Identify which cell holds the provided text, then report its [X, Y] central coordinate. 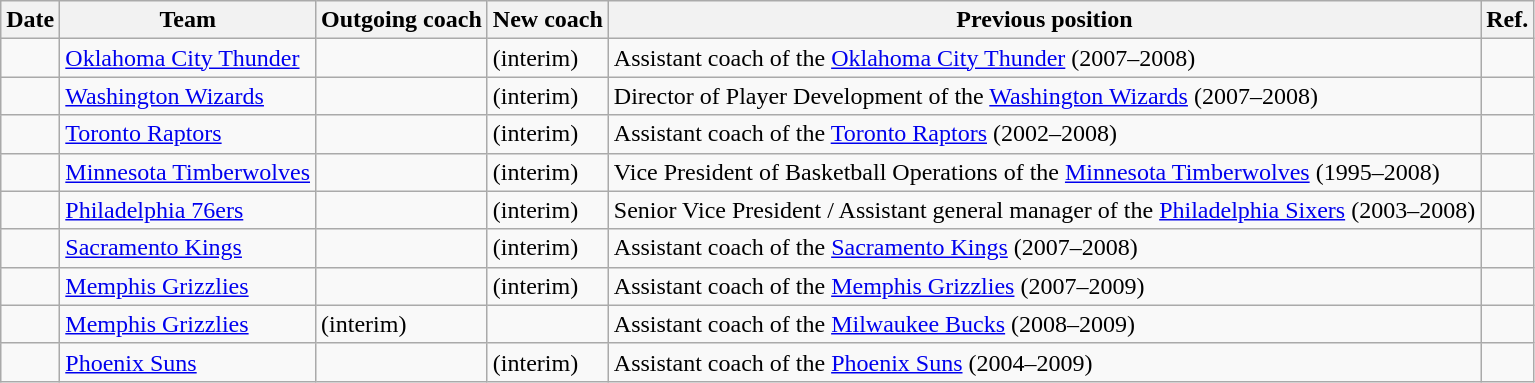
Sacramento Kings [188, 248]
Senior Vice President / Assistant general manager of the Philadelphia Sixers (2003–2008) [1044, 210]
Phoenix Suns [188, 362]
Assistant coach of the Sacramento Kings (2007–2008) [1044, 248]
Ref. [1508, 20]
Outgoing coach [402, 20]
Date [30, 20]
Assistant coach of the Oklahoma City Thunder (2007–2008) [1044, 58]
Minnesota Timberwolves [188, 172]
Toronto Raptors [188, 134]
Assistant coach of the Memphis Grizzlies (2007–2009) [1044, 286]
Assistant coach of the Milwaukee Bucks (2008–2009) [1044, 324]
Director of Player Development of the Washington Wizards (2007–2008) [1044, 96]
Previous position [1044, 20]
Assistant coach of the Toronto Raptors (2002–2008) [1044, 134]
Team [188, 20]
Assistant coach of the Phoenix Suns (2004–2009) [1044, 362]
Oklahoma City Thunder [188, 58]
Washington Wizards [188, 96]
Philadelphia 76ers [188, 210]
New coach [548, 20]
Vice President of Basketball Operations of the Minnesota Timberwolves (1995–2008) [1044, 172]
